Search for the cell housing the specified text and yield its (x, y) center coordinate. 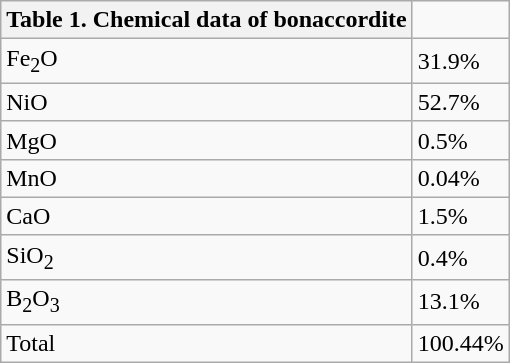
Table 1. Chemical data of bonaccordite (206, 20)
B2O3 (206, 302)
13.1% (460, 302)
31.9% (460, 61)
0.04% (460, 178)
1.5% (460, 216)
Total (206, 343)
CaO (206, 216)
52.7% (460, 102)
Fe2O (206, 61)
MnO (206, 178)
0.4% (460, 257)
100.44% (460, 343)
MgO (206, 140)
SiO2 (206, 257)
NiO (206, 102)
0.5% (460, 140)
